Detect which cell encompasses the target text, then output its (x, y) center coordinate. 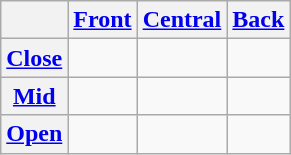
Front (102, 20)
Close (34, 58)
Back (258, 20)
Central (182, 20)
Open (34, 134)
Mid (34, 96)
